From the cell containing the given text, extract its center point as (x, y) coordinate. 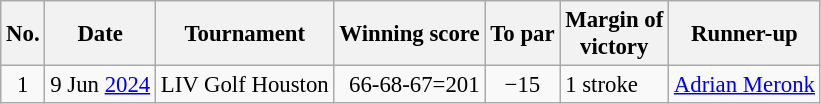
LIV Golf Houston (244, 85)
−15 (522, 85)
66-68-67=201 (410, 85)
1 (23, 85)
To par (522, 34)
Winning score (410, 34)
Tournament (244, 34)
Adrian Meronk (745, 85)
No. (23, 34)
Date (100, 34)
Margin ofvictory (614, 34)
9 Jun 2024 (100, 85)
1 stroke (614, 85)
Runner-up (745, 34)
